Pinpoint the cell where the given text exists, returning its [x, y] midpoint coordinate. 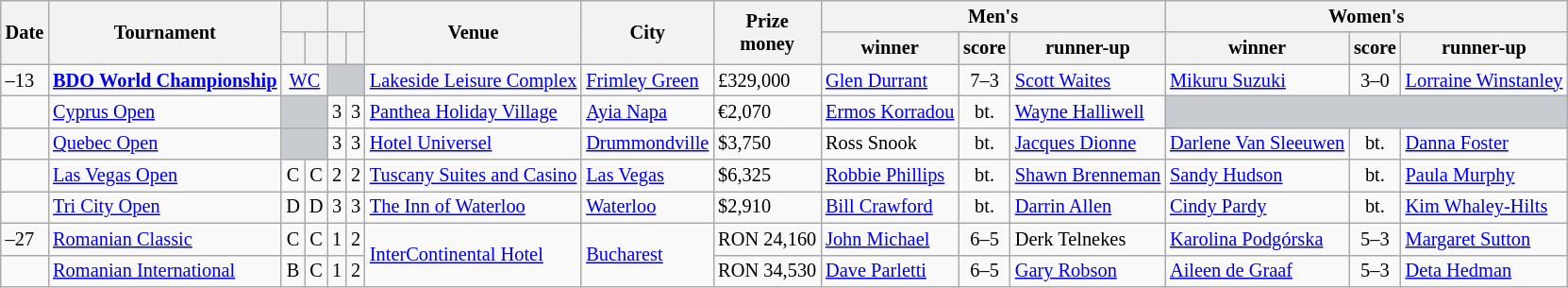
–27 [25, 239]
Romanian Classic [164, 239]
$3,750 [767, 144]
Lorraine Winstanley [1485, 80]
Waterloo [647, 207]
Wayne Halliwell [1088, 111]
The Inn of Waterloo [474, 207]
$2,910 [767, 207]
Margaret Sutton [1485, 239]
Ermos Korradou [890, 111]
Ross Snook [890, 144]
Kim Whaley-Hilts [1485, 207]
Las Vegas Open [164, 176]
Dave Parletti [890, 271]
WC [304, 80]
InterContinental Hotel [474, 255]
Tournament [164, 32]
BDO World Championship [164, 80]
Women's [1366, 16]
Tri City Open [164, 207]
Deta Hedman [1485, 271]
RON 24,160 [767, 239]
B [292, 271]
Cindy Pardy [1257, 207]
Jacques Dionne [1088, 144]
Venue [474, 32]
Frimley Green [647, 80]
Ayia Napa [647, 111]
Bill Crawford [890, 207]
Scott Waites [1088, 80]
Danna Foster [1485, 144]
Mikuru Suzuki [1257, 80]
Date [25, 32]
Shawn Brenneman [1088, 176]
–13 [25, 80]
7–3 [985, 80]
Sandy Hudson [1257, 176]
Darlene Van Sleeuwen [1257, 144]
$6,325 [767, 176]
Hotel Universel [474, 144]
Gary Robson [1088, 271]
Romanian International [164, 271]
Robbie Phillips [890, 176]
Panthea Holiday Village [474, 111]
Cyprus Open [164, 111]
Las Vegas [647, 176]
John Michael [890, 239]
€2,070 [767, 111]
Bucharest [647, 255]
Derk Telnekes [1088, 239]
Lakeside Leisure Complex [474, 80]
Aileen de Graaf [1257, 271]
3–0 [1376, 80]
Quebec Open [164, 144]
Karolina Podgórska [1257, 239]
Darrin Allen [1088, 207]
RON 34,530 [767, 271]
Glen Durrant [890, 80]
£329,000 [767, 80]
Paula Murphy [1485, 176]
Prizemoney [767, 32]
City [647, 32]
Men's [993, 16]
Drummondville [647, 144]
Tuscany Suites and Casino [474, 176]
